Provide the [X, Y] coordinate of the cell's center where the given text is located.  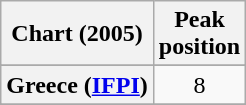
Greece (IFPI) [78, 85]
Chart (2005) [78, 34]
Peakposition [199, 34]
8 [199, 85]
